Locate the cell with the specified text and output its [x, y] center coordinate. 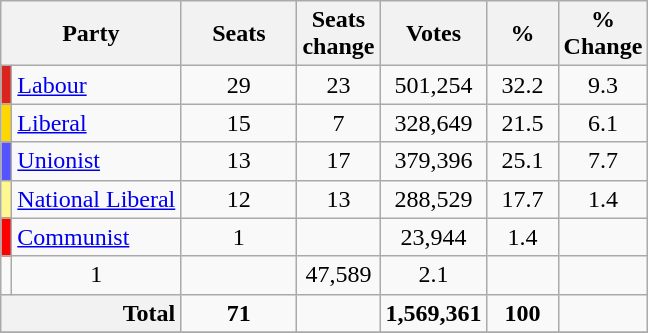
501,254 [434, 85]
Liberal [96, 123]
25.1 [522, 161]
17 [338, 161]
% Change [603, 34]
71 [239, 313]
Party [91, 34]
379,396 [434, 161]
29 [239, 85]
7.7 [603, 161]
1,569,361 [434, 313]
Communist [96, 237]
National Liberal [96, 199]
288,529 [434, 199]
2.1 [434, 275]
23 [338, 85]
Unionist [96, 161]
47,589 [338, 275]
12 [239, 199]
Total [91, 313]
100 [522, 313]
328,649 [434, 123]
Seats [239, 34]
Labour [96, 85]
15 [239, 123]
21.5 [522, 123]
9.3 [603, 85]
Seats change [338, 34]
Votes [434, 34]
% [522, 34]
7 [338, 123]
32.2 [522, 85]
23,944 [434, 237]
17.7 [522, 199]
6.1 [603, 123]
